Locate the cell with the specified text and output its [x, y] center coordinate. 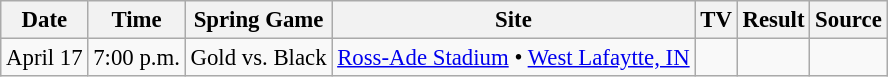
Time [136, 20]
Ross-Ade Stadium • West Lafaytte, IN [514, 58]
Spring Game [258, 20]
Site [514, 20]
7:00 p.m. [136, 58]
April 17 [44, 58]
Date [44, 20]
TV [716, 20]
Gold vs. Black [258, 58]
Result [774, 20]
Source [848, 20]
